Return (X, Y) of the center of cell containing provided text 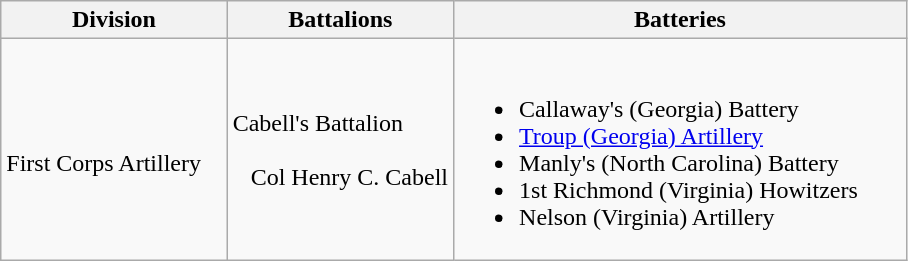
Cabell's Battalion Col Henry C. Cabell (340, 150)
Batteries (680, 20)
First Corps Artillery (114, 150)
Battalions (340, 20)
Division (114, 20)
Callaway's (Georgia) BatteryTroup (Georgia) ArtilleryManly's (North Carolina) Battery1st Richmond (Virginia) HowitzersNelson (Virginia) Artillery (680, 150)
